Identify which cell holds the provided text, then report its [x, y] central coordinate. 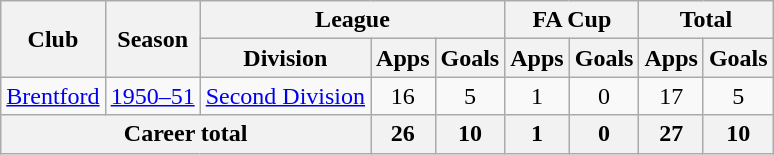
1950–51 [152, 96]
Second Division [285, 96]
27 [671, 134]
Club [53, 39]
FA Cup [572, 20]
Division [285, 58]
Total [706, 20]
Career total [186, 134]
17 [671, 96]
League [352, 20]
Brentford [53, 96]
16 [403, 96]
26 [403, 134]
Season [152, 39]
